Locate the cell with the specified text and output its (X, Y) center coordinate. 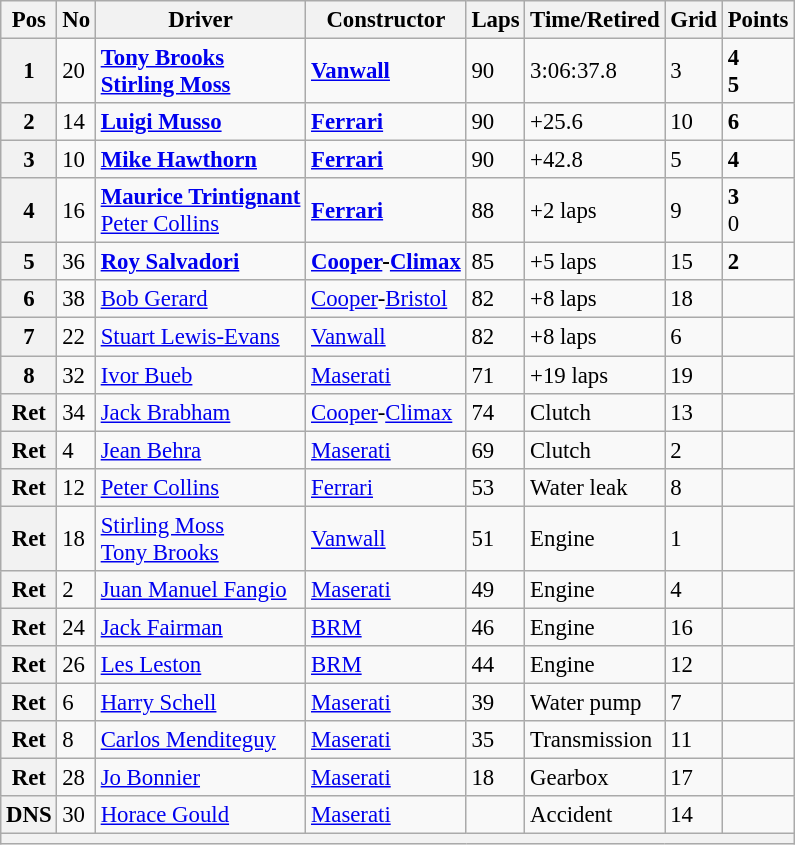
+2 laps (595, 210)
Peter Collins (200, 487)
Laps (496, 20)
Constructor (386, 20)
Water pump (595, 702)
36 (76, 262)
Driver (200, 20)
Time/Retired (595, 20)
20 (76, 72)
Harry Schell (200, 702)
39 (496, 702)
Transmission (595, 740)
46 (496, 627)
44 (496, 665)
Water leak (595, 487)
69 (496, 450)
22 (76, 337)
Horace Gould (200, 815)
Jean Behra (200, 450)
85 (496, 262)
17 (694, 778)
45 (758, 72)
26 (76, 665)
Jo Bonnier (200, 778)
53 (496, 487)
9 (694, 210)
Accident (595, 815)
Ivor Bueb (200, 375)
DNS (29, 815)
No (76, 20)
Bob Gerard (200, 299)
32 (76, 375)
Carlos Menditeguy (200, 740)
49 (496, 590)
Juan Manuel Fangio (200, 590)
Grid (694, 20)
51 (496, 538)
74 (496, 412)
Cooper-Bristol (386, 299)
Luigi Musso (200, 122)
Les Leston (200, 665)
28 (76, 778)
Jack Fairman (200, 627)
Maurice Trintignant Peter Collins (200, 210)
34 (76, 412)
Stirling Moss Tony Brooks (200, 538)
88 (496, 210)
+25.6 (595, 122)
Tony Brooks Stirling Moss (200, 72)
Mike Hawthorn (200, 160)
Stuart Lewis-Evans (200, 337)
3:06:37.8 (595, 72)
Pos (29, 20)
15 (694, 262)
13 (694, 412)
11 (694, 740)
+5 laps (595, 262)
Roy Salvadori (200, 262)
71 (496, 375)
Points (758, 20)
Gearbox (595, 778)
24 (76, 627)
Jack Brabham (200, 412)
38 (76, 299)
19 (694, 375)
+42.8 (595, 160)
+19 laps (595, 375)
35 (496, 740)
